Scan for the cell matching the given text and deliver its [x, y] coordinate at center. 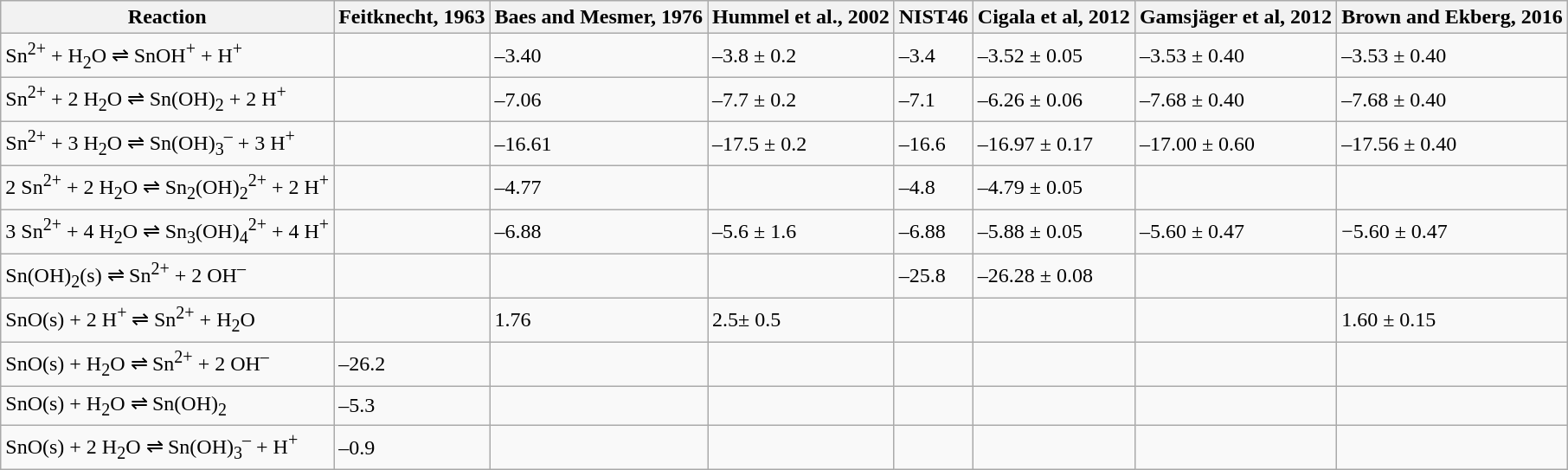
–25.8 [933, 275]
–16.6 [933, 144]
Sn(OH)2(s) ⇌ Sn2+ + 2 OH– [168, 275]
–17.5 ± 0.2 [801, 144]
–4.8 [933, 187]
2 Sn2+ + 2 H2O ⇌ Sn2(OH)22+ + 2 H+ [168, 187]
Gamsjäger et al, 2012 [1236, 17]
–7.1 [933, 100]
–17.00 ± 0.60 [1236, 144]
1.60 ± 0.15 [1452, 320]
Cigala et al, 2012 [1054, 17]
–3.40 [599, 55]
–3.8 ± 0.2 [801, 55]
–17.56 ± 0.40 [1452, 144]
–5.60 ± 0.47 [1236, 232]
NIST46 [933, 17]
SnO(s) + 2 H+ ⇌ Sn2+ + H2O [168, 320]
–5.88 ± 0.05 [1054, 232]
–4.79 ± 0.05 [1054, 187]
3 Sn2+ + 4 H2O ⇌ Sn3(OH)42+ + 4 H+ [168, 232]
Baes and Mesmer, 1976 [599, 17]
2.5± 0.5 [801, 320]
–5.6 ± 1.6 [801, 232]
–0.9 [412, 447]
–7.06 [599, 100]
Sn2+ + 2 H2O ⇌ Sn(OH)2 + 2 H+ [168, 100]
SnO(s) + H2O ⇌ Sn(OH)2 [168, 406]
–5.3 [412, 406]
–26.2 [412, 364]
Hummel et al., 2002 [801, 17]
SnO(s) + 2 H2O ⇌ Sn(OH)3– + H+ [168, 447]
Reaction [168, 17]
–7.7 ± 0.2 [801, 100]
–26.28 ± 0.08 [1054, 275]
–6.26 ± 0.06 [1054, 100]
–3.52 ± 0.05 [1054, 55]
SnO(s) + H2O ⇌ Sn2+ + 2 OH– [168, 364]
Sn2+ + H2O ⇌ SnOH+ + H+ [168, 55]
–16.61 [599, 144]
–3.4 [933, 55]
Feitknecht, 1963 [412, 17]
Sn2+ + 3 H2O ⇌ Sn(OH)3– + 3 H+ [168, 144]
–16.97 ± 0.17 [1054, 144]
Brown and Ekberg, 2016 [1452, 17]
1.76 [599, 320]
−5.60 ± 0.47 [1452, 232]
–4.77 [599, 187]
